Search for the cell housing the specified text and yield its (X, Y) center coordinate. 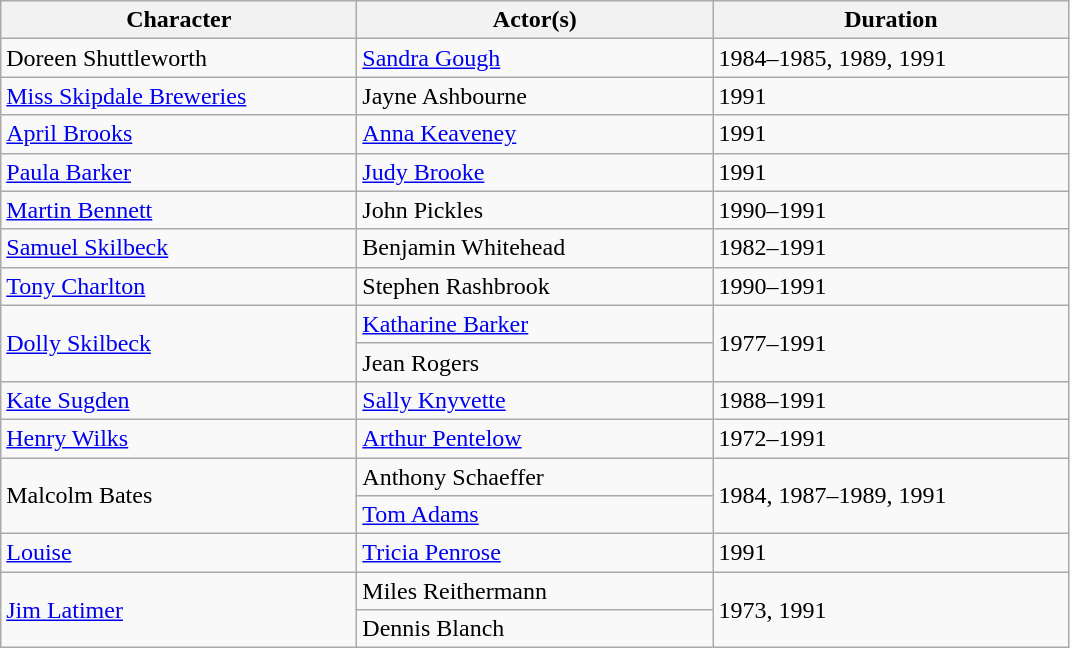
1984, 1987–1989, 1991 (891, 496)
Sandra Gough (535, 58)
Benjamin Whitehead (535, 248)
Henry Wilks (179, 438)
Duration (891, 20)
Martin Bennett (179, 210)
1973, 1991 (891, 610)
Sally Knyvette (535, 400)
John Pickles (535, 210)
Tricia Penrose (535, 553)
Jayne Ashbourne (535, 96)
Tony Charlton (179, 286)
Character (179, 20)
Dennis Blanch (535, 629)
Actor(s) (535, 20)
1972–1991 (891, 438)
Kate Sugden (179, 400)
Katharine Barker (535, 324)
Miss Skipdale Breweries (179, 96)
1982–1991 (891, 248)
Louise (179, 553)
Anthony Schaeffer (535, 477)
Anna Keaveney (535, 134)
Tom Adams (535, 515)
Paula Barker (179, 172)
April Brooks (179, 134)
Jean Rogers (535, 362)
Dolly Skilbeck (179, 343)
1977–1991 (891, 343)
Doreen Shuttleworth (179, 58)
Arthur Pentelow (535, 438)
Stephen Rashbrook (535, 286)
Malcolm Bates (179, 496)
1984–1985, 1989, 1991 (891, 58)
Jim Latimer (179, 610)
1988–1991 (891, 400)
Miles Reithermann (535, 591)
Judy Brooke (535, 172)
Samuel Skilbeck (179, 248)
